From the cell containing the given text, extract its center point as [X, Y] coordinate. 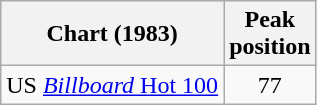
US Billboard Hot 100 [112, 85]
Peakposition [270, 34]
77 [270, 85]
Chart (1983) [112, 34]
